Output the [x, y] coordinate of the center of the cell containing the given text.  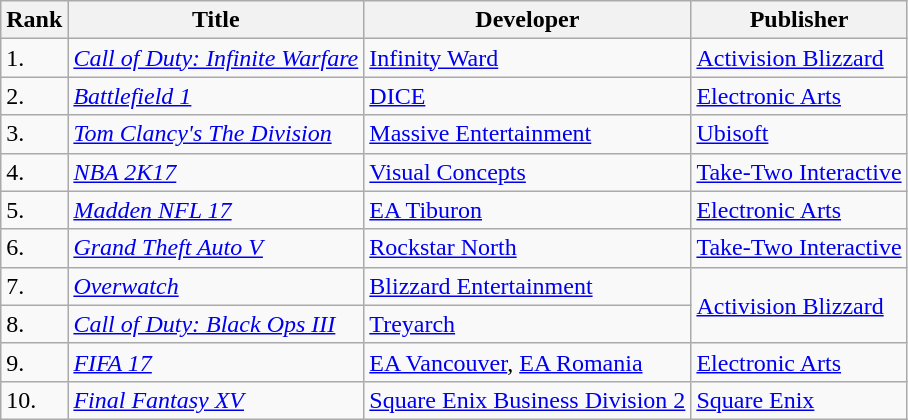
FIFA 17 [216, 362]
NBA 2K17 [216, 172]
EA Vancouver, EA Romania [528, 362]
Blizzard Entertainment [528, 286]
Battlefield 1 [216, 96]
Infinity Ward [528, 58]
10. [34, 400]
Overwatch [216, 286]
DICE [528, 96]
7. [34, 286]
Publisher [799, 20]
Square Enix Business Division 2 [528, 400]
Massive Entertainment [528, 134]
Call of Duty: Infinite Warfare [216, 58]
Madden NFL 17 [216, 210]
3. [34, 134]
Title [216, 20]
EA Tiburon [528, 210]
Square Enix [799, 400]
6. [34, 248]
Call of Duty: Black Ops III [216, 324]
2. [34, 96]
Visual Concepts [528, 172]
Grand Theft Auto V [216, 248]
Developer [528, 20]
Rockstar North [528, 248]
Ubisoft [799, 134]
1. [34, 58]
4. [34, 172]
Final Fantasy XV [216, 400]
Treyarch [528, 324]
9. [34, 362]
8. [34, 324]
5. [34, 210]
Rank [34, 20]
Tom Clancy's The Division [216, 134]
